Return the (X, Y) coordinate for the center point of the cell that contains the specified text.  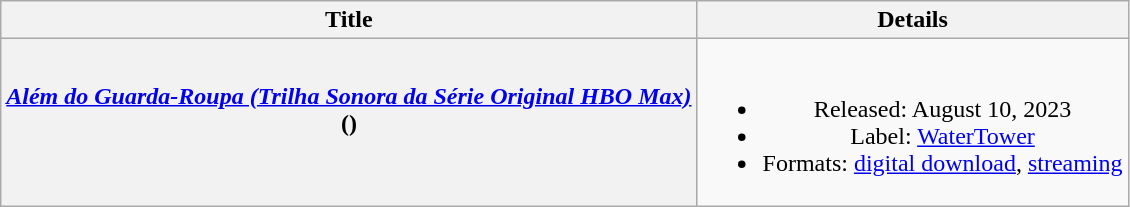
Details (912, 20)
Title (349, 20)
Released: August 10, 2023Label: WaterTowerFormats: digital download, streaming (912, 122)
Além do Guarda-Roupa (Trilha Sonora da Série Original HBO Max)() (349, 122)
